Extract the [x, y] coordinate from the center of the cell holding the provided text.  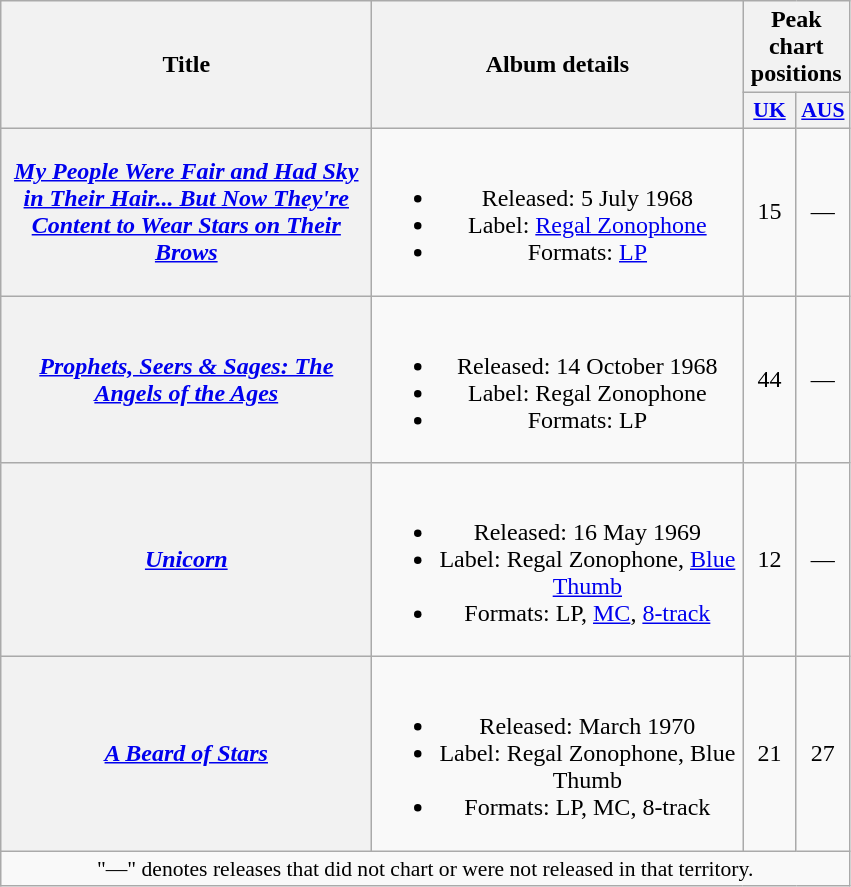
UK [770, 111]
15 [770, 212]
AUS [822, 111]
12 [770, 560]
A Beard of Stars [186, 754]
21 [770, 754]
Unicorn [186, 560]
Released: 16 May 1969Label: Regal Zonophone, Blue ThumbFormats: LP, MC, 8-track [558, 560]
Released: 14 October 1968Label: Regal ZonophoneFormats: LP [558, 380]
27 [822, 754]
Peak chart positions [796, 47]
"—" denotes releases that did not chart or were not released in that territory. [426, 869]
Released: 5 July 1968Label: Regal ZonophoneFormats: LP [558, 212]
Prophets, Seers & Sages: The Angels of the Ages [186, 380]
Title [186, 65]
44 [770, 380]
Released: March 1970Label: Regal Zonophone, Blue ThumbFormats: LP, MC, 8-track [558, 754]
My People Were Fair and Had Sky in Their Hair... But Now They're Content to Wear Stars on Their Brows [186, 212]
Album details [558, 65]
